Capture the cell that displays the provided text and extract its [x, y] central coordinate. 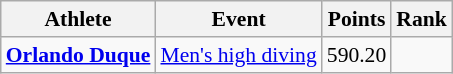
590.20 [356, 55]
Athlete [78, 19]
Points [356, 19]
Event [238, 19]
Orlando Duque [78, 55]
Rank [422, 19]
Men's high diving [238, 55]
